Return (X, Y) of the center of cell containing provided text 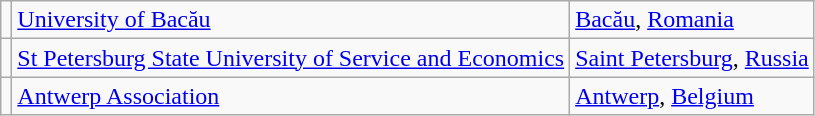
Bacău, Romania (692, 20)
Antwerp, Belgium (692, 96)
University of Bacău (291, 20)
Antwerp Association (291, 96)
Saint Petersburg, Russia (692, 58)
St Petersburg State University of Service and Economics (291, 58)
